Identify which cell holds the provided text, then report its [X, Y] central coordinate. 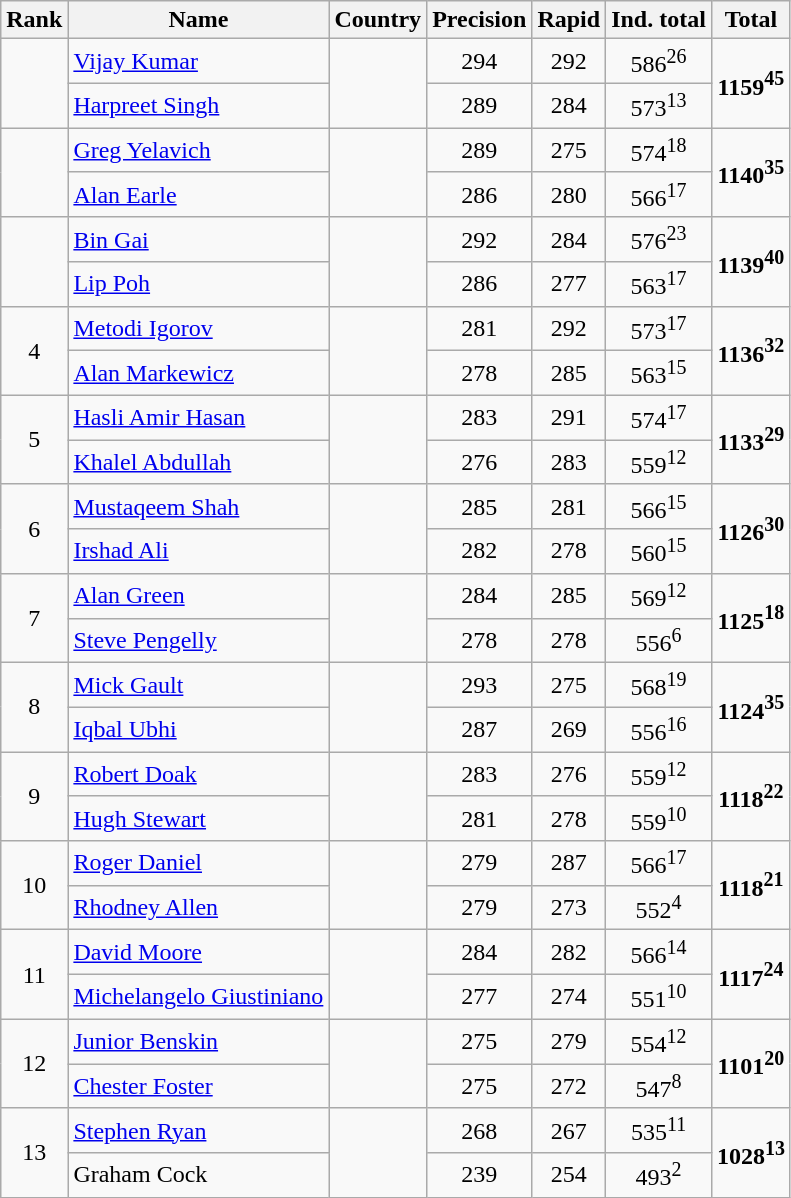
57623 [659, 240]
5524 [659, 908]
112435 [750, 708]
Khalel Abdullah [198, 462]
273 [569, 908]
56015 [659, 552]
5566 [659, 640]
113940 [750, 262]
113329 [750, 440]
Roger Daniel [198, 864]
4932 [659, 1176]
57317 [659, 328]
Mick Gault [198, 686]
Chester Foster [198, 1086]
Harpreet Singh [198, 106]
Rapid [569, 20]
Vijay Kumar [198, 62]
111822 [750, 796]
13 [34, 1152]
53511 [659, 1130]
56819 [659, 686]
4 [34, 350]
Rhodney Allen [198, 908]
267 [569, 1130]
272 [569, 1086]
Metodi Igorov [198, 328]
111821 [750, 886]
Steve Pengelly [198, 640]
10 [34, 886]
Name [198, 20]
56614 [659, 952]
294 [480, 62]
5478 [659, 1086]
58626 [659, 62]
Ind. total [659, 20]
110120 [750, 1064]
239 [480, 1176]
280 [569, 194]
Hasli Amir Hasan [198, 418]
112630 [750, 528]
5 [34, 440]
Total [750, 20]
56315 [659, 374]
274 [569, 996]
56615 [659, 506]
114035 [750, 172]
Stephen Ryan [198, 1130]
254 [569, 1176]
291 [569, 418]
David Moore [198, 952]
Bin Gai [198, 240]
112518 [750, 618]
57417 [659, 418]
Greg Yelavich [198, 150]
Alan Earle [198, 194]
111724 [750, 974]
Irshad Ali [198, 552]
Hugh Stewart [198, 818]
Graham Cock [198, 1176]
6 [34, 528]
8 [34, 708]
7 [34, 618]
Alan Green [198, 596]
9 [34, 796]
Junior Benskin [198, 1042]
56912 [659, 596]
11 [34, 974]
Michelangelo Giustiniano [198, 996]
115945 [750, 84]
113632 [750, 350]
293 [480, 686]
57313 [659, 106]
102813 [750, 1152]
55110 [659, 996]
Precision [480, 20]
269 [569, 730]
Robert Doak [198, 774]
Iqbal Ubhi [198, 730]
55412 [659, 1042]
268 [480, 1130]
56317 [659, 284]
Rank [34, 20]
55910 [659, 818]
Alan Markewicz [198, 374]
57418 [659, 150]
Country [378, 20]
Mustaqeem Shah [198, 506]
12 [34, 1064]
55616 [659, 730]
Lip Poh [198, 284]
